For the text-containing cell, return its midpoint in [x, y] coordinate format. 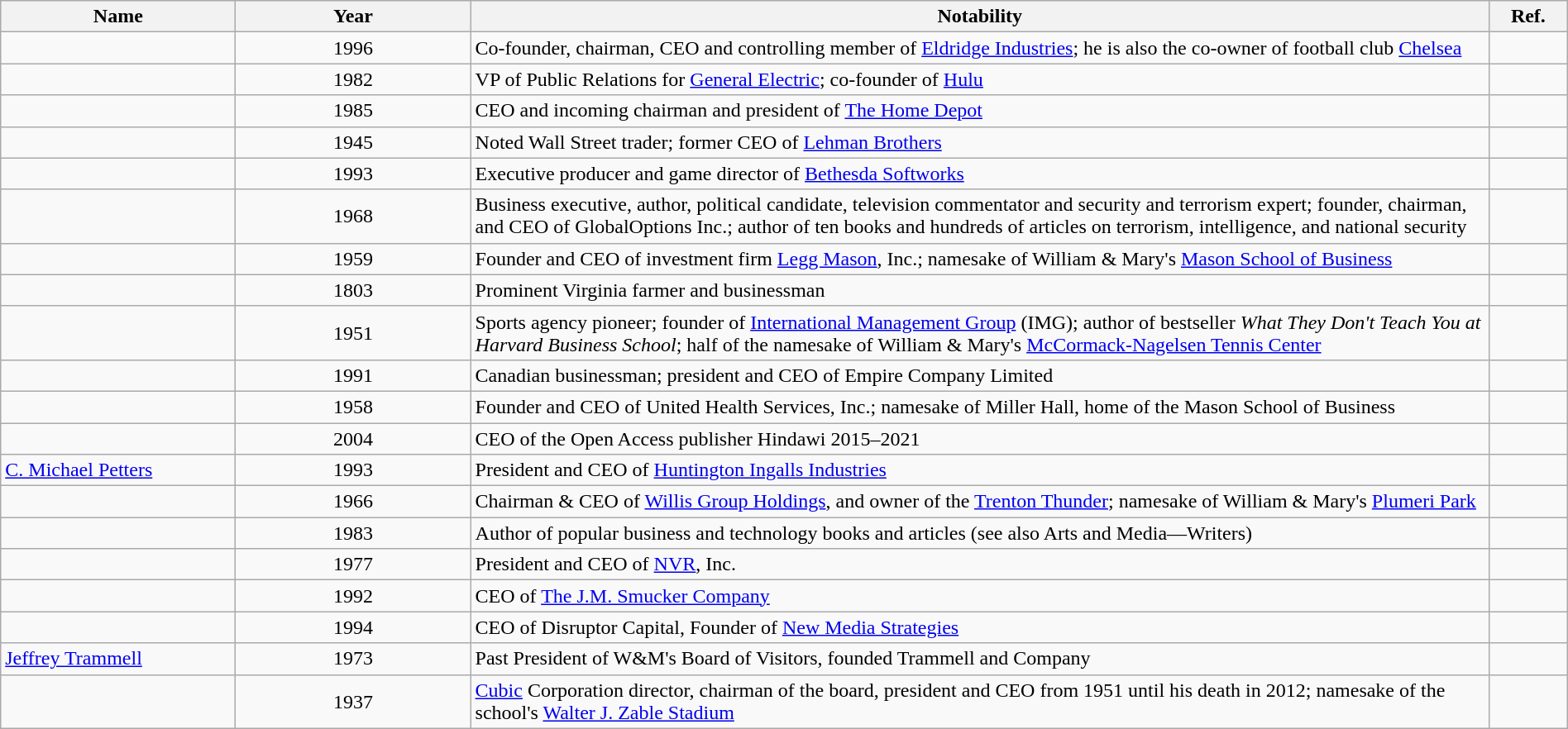
VP of Public Relations for General Electric; co-founder of Hulu [979, 79]
2004 [353, 439]
Noted Wall Street trader; former CEO of Lehman Brothers [979, 142]
Founder and CEO of investment firm Legg Mason, Inc.; namesake of William & Mary's Mason School of Business [979, 259]
Name [118, 17]
1992 [353, 596]
President and CEO of NVR, Inc. [979, 565]
Co-founder, chairman, CEO and controlling member of Eldridge Industries; he is also the co-owner of football club Chelsea [979, 48]
1977 [353, 565]
CEO of the Open Access publisher Hindawi 2015–2021 [979, 439]
President and CEO of Huntington Ingalls Industries [979, 470]
1968 [353, 217]
CEO and incoming chairman and president of The Home Depot [979, 111]
1985 [353, 111]
1951 [353, 332]
1945 [353, 142]
1996 [353, 48]
Year [353, 17]
Founder and CEO of United Health Services, Inc.; namesake of Miller Hall, home of the Mason School of Business [979, 407]
1973 [353, 659]
Author of popular business and technology books and articles (see also Arts and Media—Writers) [979, 533]
CEO of The J.M. Smucker Company [979, 596]
Canadian businessman; president and CEO of Empire Company Limited [979, 375]
1991 [353, 375]
1966 [353, 502]
Past President of W&M's Board of Visitors, founded Trammell and Company [979, 659]
CEO of Disruptor Capital, Founder of New Media Strategies [979, 627]
Chairman & CEO of Willis Group Holdings, and owner of the Trenton Thunder; namesake of William & Mary's Plumeri Park [979, 502]
Executive producer and game director of Bethesda Softworks [979, 174]
1959 [353, 259]
1937 [353, 701]
1958 [353, 407]
Notability [979, 17]
Ref. [1528, 17]
1994 [353, 627]
1803 [353, 290]
Prominent Virginia farmer and businessman [979, 290]
Jeffrey Trammell [118, 659]
C. Michael Petters [118, 470]
1983 [353, 533]
1982 [353, 79]
